Output the [x, y] coordinate of the center of the cell containing the given text.  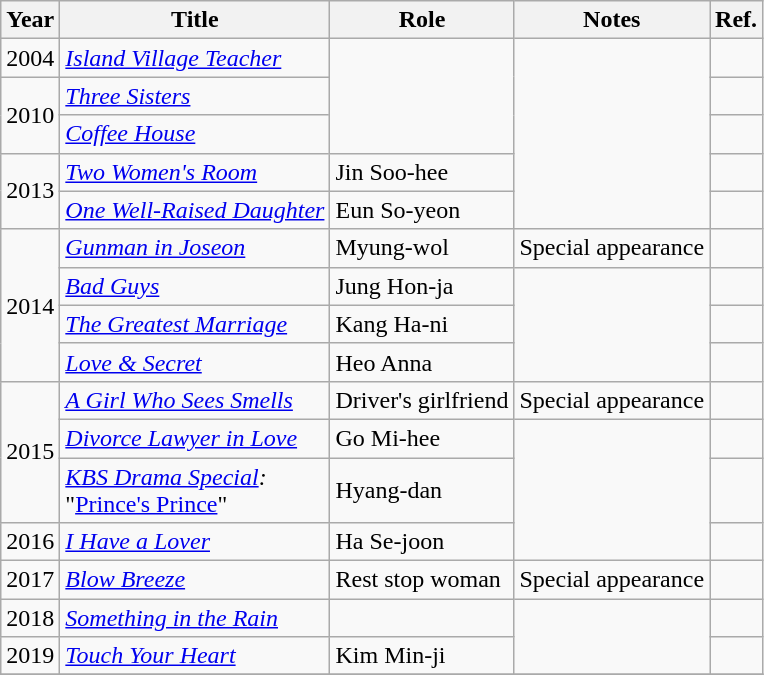
2010 [30, 115]
2019 [30, 656]
The Greatest Marriage [195, 324]
2016 [30, 542]
Hyang-dan [422, 490]
I Have a Lover [195, 542]
Driver's girlfriend [422, 400]
Something in the Rain [195, 618]
Blow Breeze [195, 580]
Divorce Lawyer in Love [195, 438]
Coffee House [195, 134]
Jin Soo-hee [422, 172]
KBS Drama Special:"Prince's Prince" [195, 490]
Touch Your Heart [195, 656]
Kang Ha-ni [422, 324]
Island Village Teacher [195, 58]
Gunman in Joseon [195, 248]
One Well-Raised Daughter [195, 210]
2017 [30, 580]
Love & Secret [195, 362]
Role [422, 20]
Go Mi-hee [422, 438]
2014 [30, 305]
Year [30, 20]
Ha Se-joon [422, 542]
Kim Min-ji [422, 656]
Jung Hon-ja [422, 286]
Notes [612, 20]
Ref. [736, 20]
Three Sisters [195, 96]
A Girl Who Sees Smells [195, 400]
Eun So-yeon [422, 210]
Heo Anna [422, 362]
2018 [30, 618]
2013 [30, 191]
2004 [30, 58]
Title [195, 20]
Two Women's Room [195, 172]
Myung-wol [422, 248]
Rest stop woman [422, 580]
Bad Guys [195, 286]
2015 [30, 452]
